Output the (X, Y) coordinate of the center of the cell containing the given text.  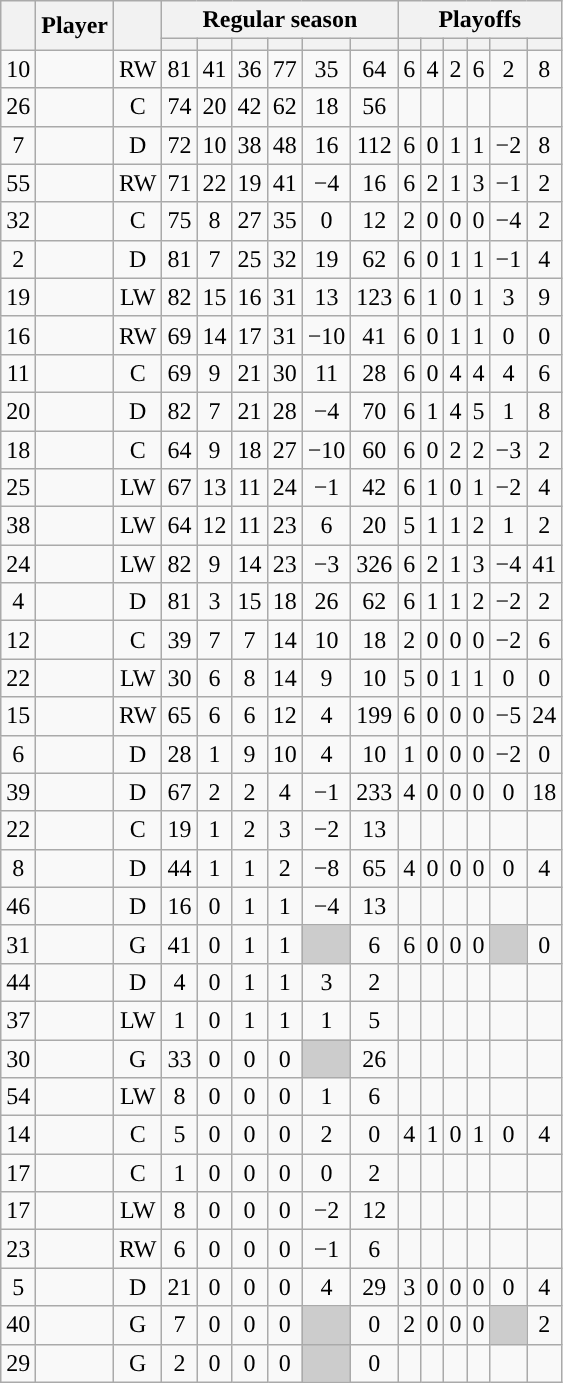
123 (374, 297)
33 (180, 1059)
72 (180, 145)
60 (374, 449)
56 (374, 107)
74 (180, 107)
Playoffs (480, 20)
40 (18, 1325)
37 (18, 1020)
55 (18, 183)
54 (18, 1097)
−5 (508, 716)
Player (75, 26)
48 (284, 145)
112 (374, 145)
46 (18, 906)
70 (374, 411)
326 (374, 564)
−8 (326, 868)
71 (180, 183)
199 (374, 716)
36 (250, 69)
77 (284, 69)
Regular season (280, 20)
75 (180, 221)
233 (374, 792)
